Determine the [x, y] coordinate at the center of the cell enclosing the given text.  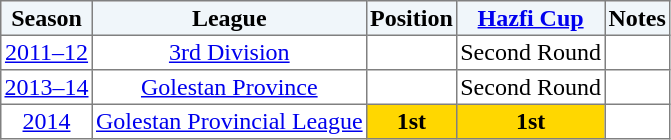
3rd Division [229, 52]
2011–12 [47, 52]
Golestan Province [229, 87]
Position [411, 18]
2014 [47, 121]
Hazfi Cup [531, 18]
2013–14 [47, 87]
Golestan Provincial League [229, 121]
Notes [638, 18]
League [229, 18]
Season [47, 18]
